Locate the cell with the specified text and output its (X, Y) center coordinate. 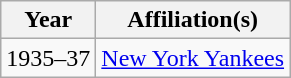
Affiliation(s) (193, 20)
1935–37 (48, 58)
Year (48, 20)
New York Yankees (193, 58)
